Identify which cell holds the provided text, then report its [X, Y] central coordinate. 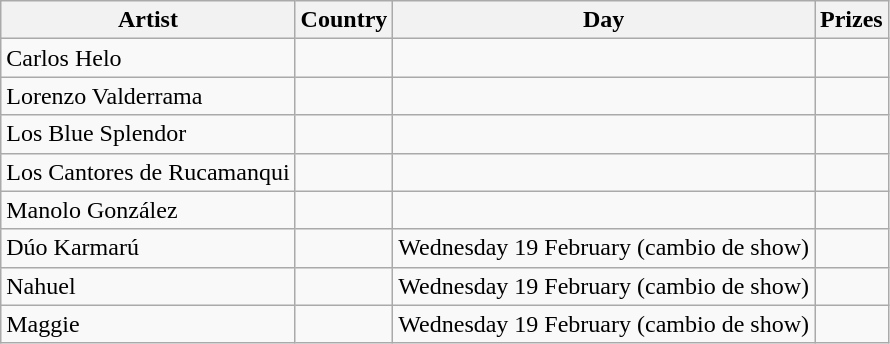
Manolo González [148, 210]
Maggie [148, 324]
Day [604, 20]
Los Cantores de Rucamanqui [148, 172]
Prizes [851, 20]
Carlos Helo [148, 58]
Lorenzo Valderrama [148, 96]
Los Blue Splendor [148, 134]
Dúo Karmarú [148, 248]
Country [344, 20]
Nahuel [148, 286]
Artist [148, 20]
